Pinpoint the cell where the given text exists, returning its (x, y) midpoint coordinate. 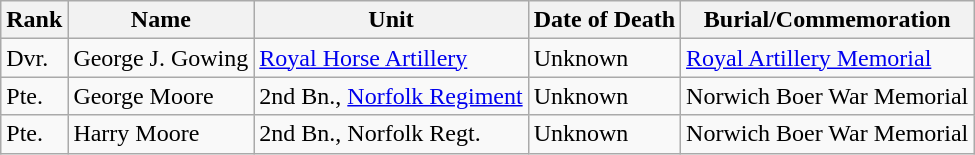
Royal Horse Artillery (391, 58)
2nd Bn., Norfolk Regt. (391, 134)
Unit (391, 20)
Royal Artillery Memorial (828, 58)
Burial/Commemoration (828, 20)
Harry Moore (161, 134)
Name (161, 20)
2nd Bn., Norfolk Regiment (391, 96)
George Moore (161, 96)
Date of Death (604, 20)
Dvr. (34, 58)
George J. Gowing (161, 58)
Rank (34, 20)
